Detect which cell encompasses the target text, then output its (X, Y) center coordinate. 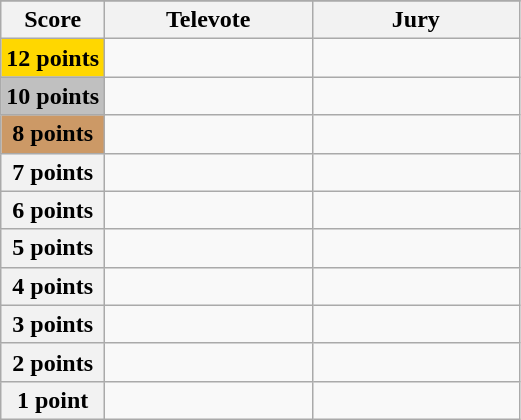
Score (53, 20)
10 points (53, 96)
8 points (53, 134)
3 points (53, 324)
1 point (53, 400)
Televote (209, 20)
5 points (53, 248)
4 points (53, 286)
12 points (53, 58)
6 points (53, 210)
2 points (53, 362)
7 points (53, 172)
Jury (416, 20)
